Determine the [X, Y] coordinate at the center of the cell enclosing the given text.  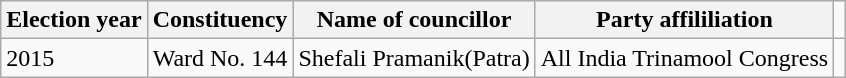
Party affililiation [684, 20]
Ward No. 144 [220, 58]
Election year [74, 20]
Shefali Pramanik(Patra) [414, 58]
Constituency [220, 20]
All India Trinamool Congress [684, 58]
2015 [74, 58]
Name of councillor [414, 20]
